Scan for the cell matching the given text and deliver its (x, y) coordinate at center. 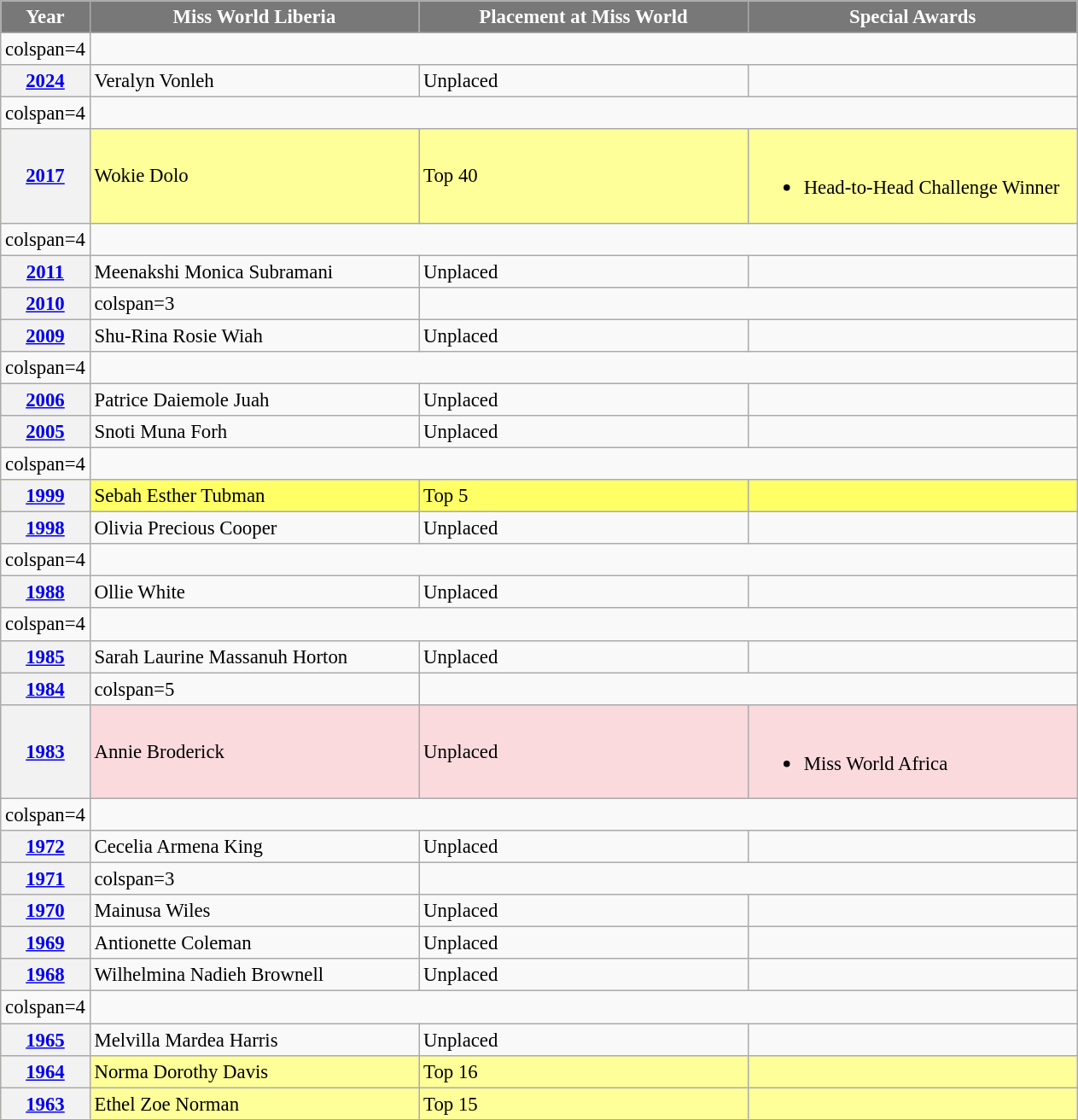
Special Awards (912, 17)
1985 (45, 656)
Top 16 (584, 1071)
Norma Dorothy Davis (254, 1071)
Placement at Miss World (584, 17)
1999 (45, 496)
Wilhelmina Nadieh Brownell (254, 976)
Year (45, 17)
1988 (45, 592)
Top 5 (584, 496)
Ollie White (254, 592)
Patrice Daiemole Juah (254, 400)
Sarah Laurine Massanuh Horton (254, 656)
1965 (45, 1040)
1968 (45, 976)
Miss World Africa (912, 751)
1969 (45, 943)
Veralyn Vonleh (254, 81)
2005 (45, 432)
Top 40 (584, 176)
Shu-Rina Rosie Wiah (254, 335)
Meenakshi Monica Subramani (254, 271)
1963 (45, 1104)
Wokie Dolo (254, 176)
2006 (45, 400)
1971 (45, 879)
Ethel Zoe Norman (254, 1104)
Miss World Liberia (254, 17)
1983 (45, 751)
Snoti Muna Forh (254, 432)
Annie Broderick (254, 751)
2011 (45, 271)
Antionette Coleman (254, 943)
2024 (45, 81)
1970 (45, 911)
Cecelia Armena King (254, 847)
2010 (45, 304)
Head-to-Head Challenge Winner (912, 176)
1998 (45, 528)
2009 (45, 335)
colspan=5 (254, 689)
Sebah Esther Tubman (254, 496)
Top 15 (584, 1104)
1984 (45, 689)
2017 (45, 176)
1964 (45, 1071)
Melvilla Mardea Harris (254, 1040)
Mainusa Wiles (254, 911)
1972 (45, 847)
Olivia Precious Cooper (254, 528)
